Search for the cell housing the specified text and yield its (X, Y) center coordinate. 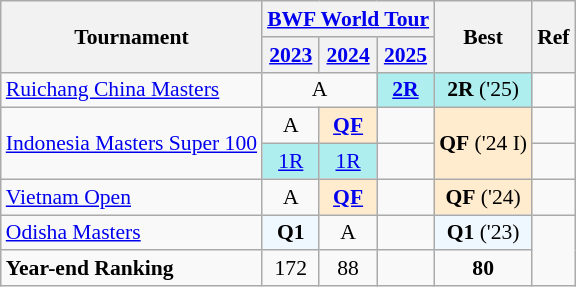
Odisha Masters (132, 233)
Q1 (290, 233)
Tournament (132, 36)
Year-end Ranking (132, 269)
2R (406, 90)
2024 (348, 55)
QF ('24) (483, 197)
172 (290, 269)
2R ('25) (483, 90)
Ref (553, 36)
Indonesia Masters Super 100 (132, 144)
QF ('24 I) (483, 144)
Q1 ('23) (483, 233)
80 (483, 269)
Ruichang China Masters (132, 90)
2025 (406, 55)
2023 (290, 55)
BWF World Tour (348, 19)
Vietnam Open (132, 197)
Best (483, 36)
88 (348, 269)
